Capture the cell that displays the provided text and extract its [X, Y] central coordinate. 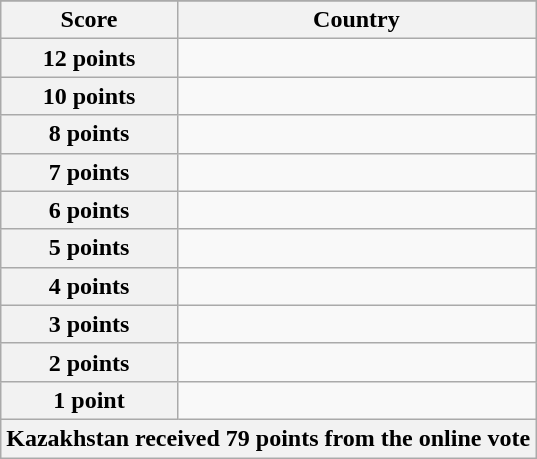
2 points [89, 362]
5 points [89, 248]
7 points [89, 172]
12 points [89, 58]
Score [89, 20]
4 points [89, 286]
Kazakhstan received 79 points from the online vote [268, 438]
Country [356, 20]
10 points [89, 96]
3 points [89, 324]
6 points [89, 210]
8 points [89, 134]
1 point [89, 400]
